Detect which cell encompasses the target text, then output its (x, y) center coordinate. 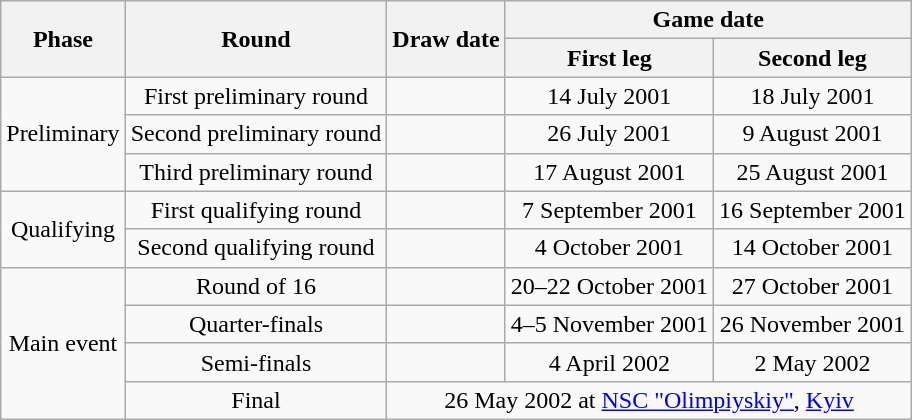
Preliminary (63, 134)
Semi-finals (256, 362)
14 October 2001 (813, 248)
7 September 2001 (609, 210)
Third preliminary round (256, 172)
4 October 2001 (609, 248)
Qualifying (63, 229)
Phase (63, 39)
20–22 October 2001 (609, 286)
4 April 2002 (609, 362)
Draw date (446, 39)
16 September 2001 (813, 210)
Main event (63, 343)
Round (256, 39)
26 May 2002 at NSC "Olimpiyskiy", Kyiv (649, 400)
26 July 2001 (609, 134)
Quarter-finals (256, 324)
2 May 2002 (813, 362)
4–5 November 2001 (609, 324)
18 July 2001 (813, 96)
Second preliminary round (256, 134)
14 July 2001 (609, 96)
26 November 2001 (813, 324)
Round of 16 (256, 286)
17 August 2001 (609, 172)
27 October 2001 (813, 286)
25 August 2001 (813, 172)
Final (256, 400)
9 August 2001 (813, 134)
Second leg (813, 58)
Second qualifying round (256, 248)
First preliminary round (256, 96)
Game date (708, 20)
First qualifying round (256, 210)
First leg (609, 58)
